Output the [X, Y] coordinate of the center of the cell containing the given text.  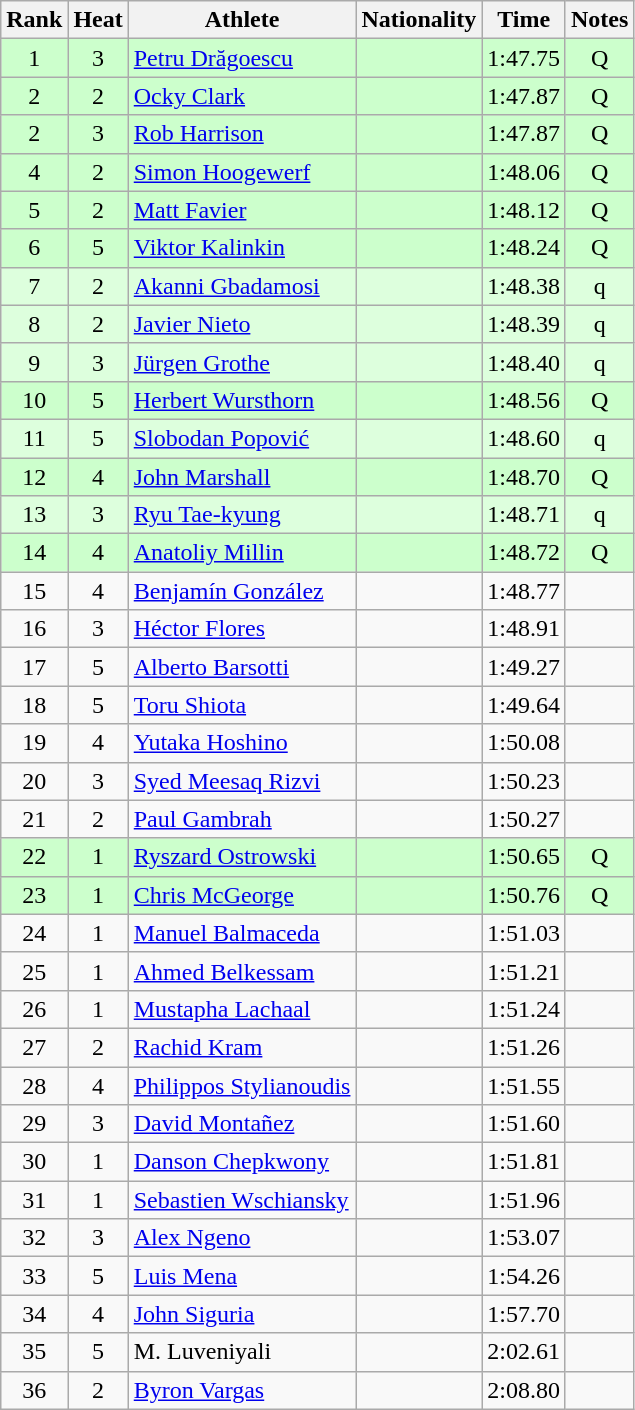
1:50.76 [524, 895]
17 [34, 667]
Matt Favier [242, 210]
23 [34, 895]
1:48.40 [524, 362]
Notes [599, 20]
11 [34, 438]
Alex Ngeno [242, 1238]
25 [34, 971]
31 [34, 1200]
Herbert Wursthorn [242, 400]
1:48.12 [524, 210]
Slobodan Popović [242, 438]
Time [524, 20]
1:53.07 [524, 1238]
Alberto Barsotti [242, 667]
24 [34, 933]
27 [34, 1047]
1:49.64 [524, 705]
29 [34, 1124]
1:51.55 [524, 1085]
1:50.27 [524, 819]
Benjamín González [242, 591]
Rank [34, 20]
Paul Gambrah [242, 819]
1:48.56 [524, 400]
2:08.80 [524, 1390]
Simon Hoogewerf [242, 172]
1:48.77 [524, 591]
Anatoliy Millin [242, 553]
35 [34, 1352]
1:48.71 [524, 515]
1:50.65 [524, 857]
10 [34, 400]
1:50.08 [524, 743]
Ocky Clark [242, 96]
1:48.38 [524, 286]
Heat [98, 20]
9 [34, 362]
1:48.39 [524, 324]
7 [34, 286]
1:50.23 [524, 781]
David Montañez [242, 1124]
Nationality [419, 20]
8 [34, 324]
26 [34, 1009]
Yutaka Hoshino [242, 743]
30 [34, 1162]
Rachid Kram [242, 1047]
Athlete [242, 20]
2:02.61 [524, 1352]
21 [34, 819]
Ryszard Ostrowski [242, 857]
1:49.27 [524, 667]
18 [34, 705]
1:48.70 [524, 477]
28 [34, 1085]
20 [34, 781]
Petru Drăgoescu [242, 58]
32 [34, 1238]
1:51.60 [524, 1124]
6 [34, 248]
Chris McGeorge [242, 895]
1:48.24 [524, 248]
Ahmed Belkessam [242, 971]
Ryu Tae-kyung [242, 515]
Sebastien Wschiansky [242, 1200]
1:51.21 [524, 971]
16 [34, 629]
22 [34, 857]
Luis Mena [242, 1276]
1:48.60 [524, 438]
Mustapha Lachaal [242, 1009]
Danson Chepkwony [242, 1162]
14 [34, 553]
1:51.81 [524, 1162]
Viktor Kalinkin [242, 248]
Javier Nieto [242, 324]
1:48.06 [524, 172]
Byron Vargas [242, 1390]
1:48.72 [524, 553]
36 [34, 1390]
Syed Meesaq Rizvi [242, 781]
1:57.70 [524, 1314]
19 [34, 743]
1:51.96 [524, 1200]
John Siguria [242, 1314]
13 [34, 515]
1:51.24 [524, 1009]
1:48.91 [524, 629]
John Marshall [242, 477]
Jürgen Grothe [242, 362]
Rob Harrison [242, 134]
1:47.75 [524, 58]
34 [34, 1314]
33 [34, 1276]
12 [34, 477]
Akanni Gbadamosi [242, 286]
Philippos Stylianoudis [242, 1085]
1:51.03 [524, 933]
M. Luveniyali [242, 1352]
Toru Shiota [242, 705]
1:51.26 [524, 1047]
15 [34, 591]
Manuel Balmaceda [242, 933]
1:54.26 [524, 1276]
Héctor Flores [242, 629]
